Identify which cell holds the provided text, then report its [X, Y] central coordinate. 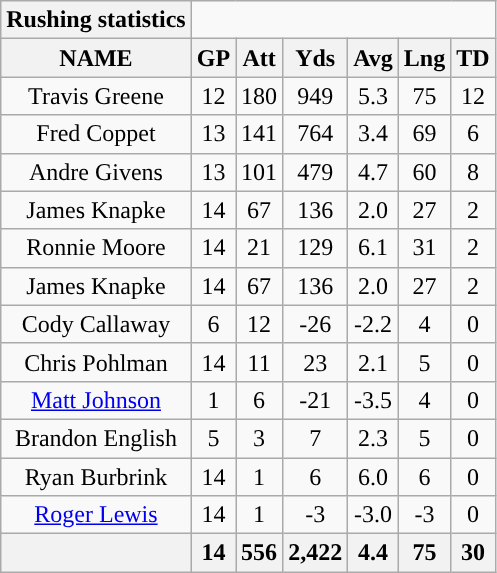
949 [316, 96]
4.7 [374, 172]
-26 [316, 324]
69 [424, 134]
141 [260, 134]
Avg [374, 58]
2,422 [316, 553]
Roger Lewis [96, 515]
8 [473, 172]
5.3 [374, 96]
3.4 [374, 134]
30 [473, 553]
479 [316, 172]
Travis Greene [96, 96]
-2.2 [374, 324]
180 [260, 96]
Lng [424, 58]
GP [213, 58]
129 [316, 248]
TD [473, 58]
4.4 [374, 553]
556 [260, 553]
Rushing statistics [96, 20]
-3.0 [374, 515]
6.1 [374, 248]
Yds [316, 58]
Chris Pohlman [96, 362]
Ryan Burbrink [96, 477]
764 [316, 134]
2.3 [374, 438]
21 [260, 248]
NAME [96, 58]
Andre Givens [96, 172]
-21 [316, 400]
6.0 [374, 477]
11 [260, 362]
Fred Coppet [96, 134]
Att [260, 58]
Ronnie Moore [96, 248]
60 [424, 172]
Matt Johnson [96, 400]
31 [424, 248]
101 [260, 172]
23 [316, 362]
7 [316, 438]
2.1 [374, 362]
Brandon English [96, 438]
-3.5 [374, 400]
Cody Callaway [96, 324]
3 [260, 438]
